Return the [x, y] coordinate for the center point of the cell that contains the specified text.  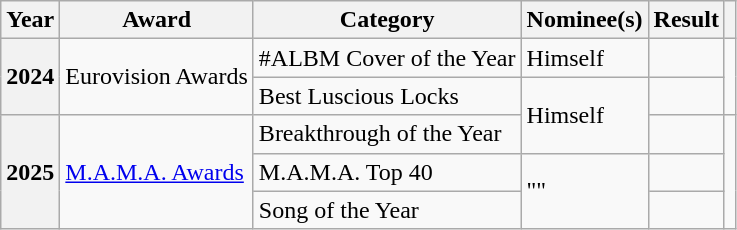
M.A.M.A. Awards [157, 172]
M.A.M.A. Top 40 [387, 172]
2024 [30, 77]
Award [157, 20]
Song of the Year [387, 210]
Nominee(s) [584, 20]
Category [387, 20]
Year [30, 20]
Eurovision Awards [157, 77]
Breakthrough of the Year [387, 134]
#ALBM Cover of the Year [387, 58]
Best Luscious Locks [387, 96]
Result [686, 20]
2025 [30, 172]
"" [584, 191]
